Provide the (X, Y) coordinate of the cell's center where the given text is located.  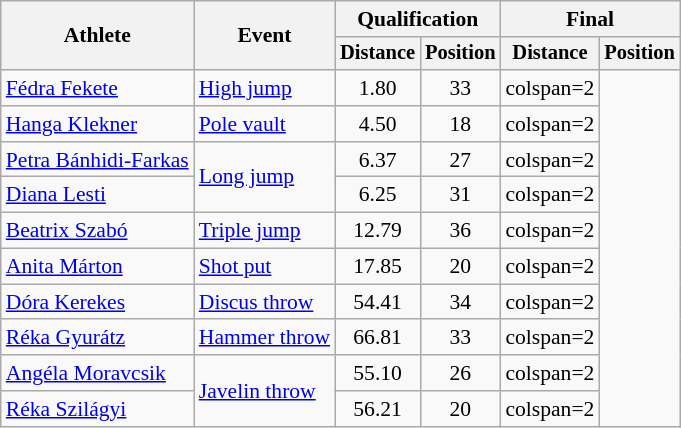
12.79 (378, 231)
Beatrix Szabó (98, 231)
Event (264, 36)
66.81 (378, 338)
55.10 (378, 373)
6.37 (378, 160)
4.50 (378, 124)
34 (460, 302)
Hammer throw (264, 338)
Athlete (98, 36)
Long jump (264, 178)
Triple jump (264, 231)
18 (460, 124)
36 (460, 231)
Diana Lesti (98, 195)
17.85 (378, 267)
1.80 (378, 88)
Fédra Fekete (98, 88)
Anita Márton (98, 267)
Réka Szilágyi (98, 409)
Dóra Kerekes (98, 302)
Petra Bánhidi-Farkas (98, 160)
Hanga Klekner (98, 124)
Qualification (418, 19)
31 (460, 195)
6.25 (378, 195)
Pole vault (264, 124)
56.21 (378, 409)
Angéla Moravcsik (98, 373)
Javelin throw (264, 390)
Discus throw (264, 302)
27 (460, 160)
High jump (264, 88)
26 (460, 373)
Réka Gyurátz (98, 338)
Shot put (264, 267)
54.41 (378, 302)
Final (590, 19)
